Return [X, Y] of the center of cell containing provided text 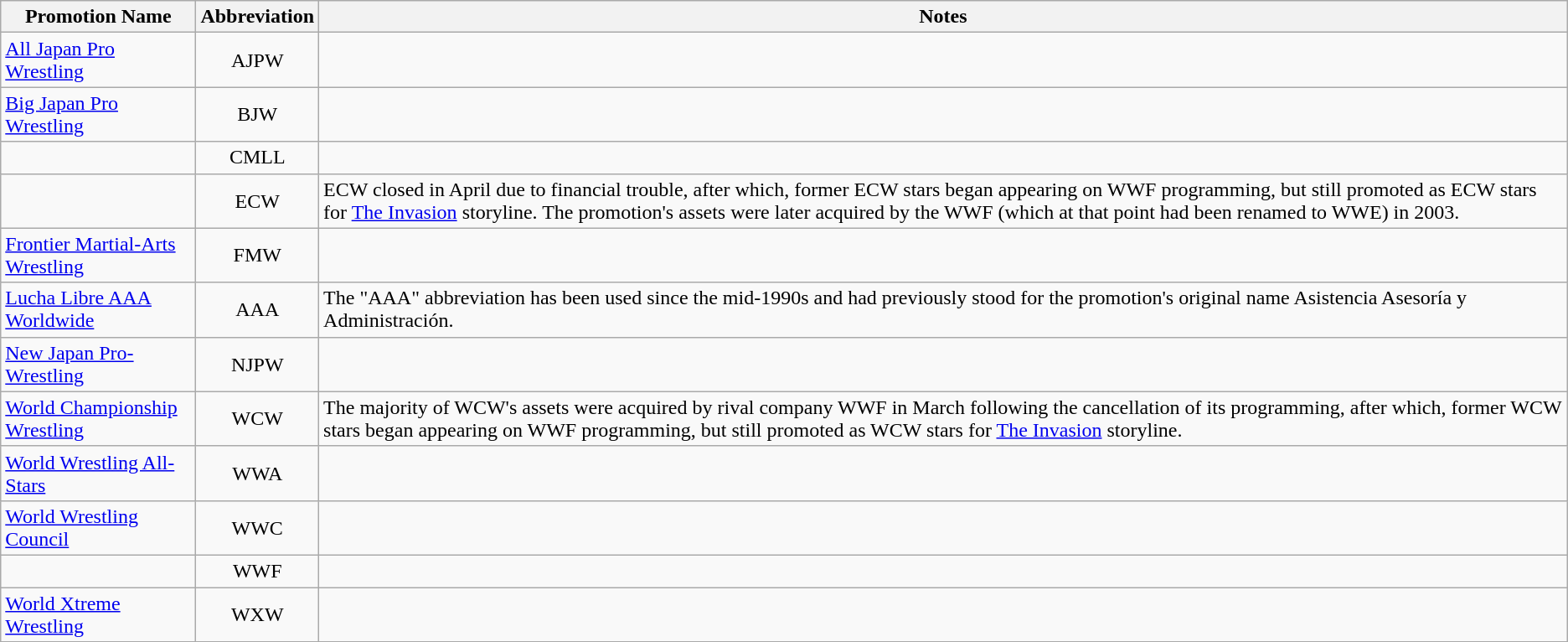
NJPW [258, 364]
WCW [258, 419]
WXW [258, 614]
All Japan Pro Wrestling [99, 60]
Frontier Martial-Arts Wrestling [99, 255]
CMLL [258, 158]
World Championship Wrestling [99, 419]
Lucha Libre AAA Worldwide [99, 310]
New Japan Pro-Wrestling [99, 364]
Abbreviation [258, 17]
FMW [258, 255]
Notes [943, 17]
ECW [258, 201]
WWF [258, 571]
World Xtreme Wrestling [99, 614]
AAA [258, 310]
World Wrestling All-Stars [99, 473]
WWA [258, 473]
World Wrestling Council [99, 528]
BJW [258, 114]
AJPW [258, 60]
WWC [258, 528]
Promotion Name [99, 17]
Big Japan Pro Wrestling [99, 114]
